Pinpoint the cell where the given text exists, returning its (x, y) midpoint coordinate. 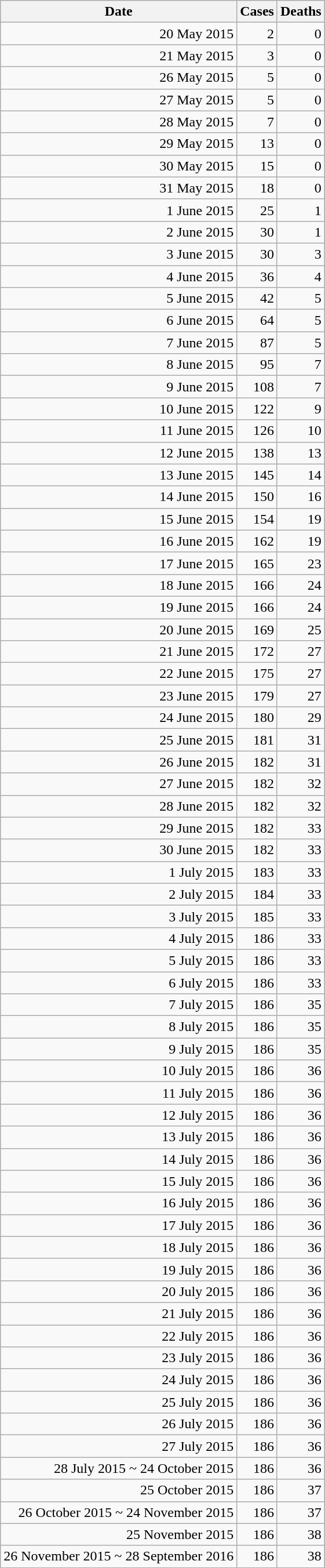
24 June 2015 (119, 718)
18 (257, 188)
10 June 2015 (119, 409)
25 July 2015 (119, 1402)
23 (301, 563)
138 (257, 453)
18 June 2015 (119, 585)
30 May 2015 (119, 166)
16 (301, 497)
29 June 2015 (119, 828)
19 June 2015 (119, 607)
13 July 2015 (119, 1137)
122 (257, 409)
183 (257, 872)
10 (301, 431)
29 (301, 718)
154 (257, 519)
26 October 2015 ~ 24 November 2015 (119, 1512)
9 (301, 409)
172 (257, 652)
169 (257, 629)
24 July 2015 (119, 1380)
179 (257, 696)
95 (257, 365)
21 June 2015 (119, 652)
185 (257, 916)
2 July 2015 (119, 894)
25 October 2015 (119, 1490)
22 June 2015 (119, 674)
9 June 2015 (119, 387)
16 July 2015 (119, 1203)
14 July 2015 (119, 1159)
42 (257, 299)
11 June 2015 (119, 431)
21 May 2015 (119, 56)
150 (257, 497)
25 November 2015 (119, 1534)
26 November 2015 ~ 28 September 2016 (119, 1556)
7 July 2015 (119, 1005)
27 May 2015 (119, 100)
184 (257, 894)
108 (257, 387)
26 July 2015 (119, 1424)
29 May 2015 (119, 144)
21 July 2015 (119, 1313)
27 July 2015 (119, 1446)
162 (257, 541)
Deaths (301, 12)
4 (301, 277)
126 (257, 431)
20 July 2015 (119, 1291)
28 May 2015 (119, 122)
13 June 2015 (119, 475)
12 July 2015 (119, 1115)
2 (257, 34)
1 July 2015 (119, 872)
64 (257, 321)
4 June 2015 (119, 277)
20 May 2015 (119, 34)
18 July 2015 (119, 1247)
9 July 2015 (119, 1049)
28 July 2015 ~ 24 October 2015 (119, 1468)
1 June 2015 (119, 210)
8 July 2015 (119, 1027)
2 June 2015 (119, 232)
5 June 2015 (119, 299)
5 July 2015 (119, 960)
181 (257, 740)
12 June 2015 (119, 453)
87 (257, 343)
25 June 2015 (119, 740)
14 (301, 475)
3 July 2015 (119, 916)
6 July 2015 (119, 983)
26 June 2015 (119, 762)
175 (257, 674)
20 June 2015 (119, 629)
15 (257, 166)
14 June 2015 (119, 497)
30 June 2015 (119, 850)
26 May 2015 (119, 78)
27 June 2015 (119, 784)
4 July 2015 (119, 938)
22 July 2015 (119, 1335)
23 June 2015 (119, 696)
23 July 2015 (119, 1358)
15 June 2015 (119, 519)
Cases (257, 12)
180 (257, 718)
17 June 2015 (119, 563)
16 June 2015 (119, 541)
10 July 2015 (119, 1071)
19 July 2015 (119, 1269)
165 (257, 563)
6 June 2015 (119, 321)
7 June 2015 (119, 343)
145 (257, 475)
11 July 2015 (119, 1093)
8 June 2015 (119, 365)
3 June 2015 (119, 254)
Date (119, 12)
31 May 2015 (119, 188)
15 July 2015 (119, 1181)
28 June 2015 (119, 806)
17 July 2015 (119, 1225)
